Find where the given text appears and provide that cell's center as (x, y) coordinate. 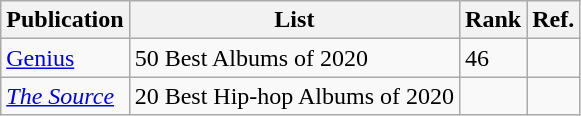
20 Best Hip-hop Albums of 2020 (294, 96)
46 (494, 58)
Ref. (554, 20)
50 Best Albums of 2020 (294, 58)
Publication (65, 20)
The Source (65, 96)
List (294, 20)
Rank (494, 20)
Genius (65, 58)
